Detect which cell encompasses the target text, then output its (x, y) center coordinate. 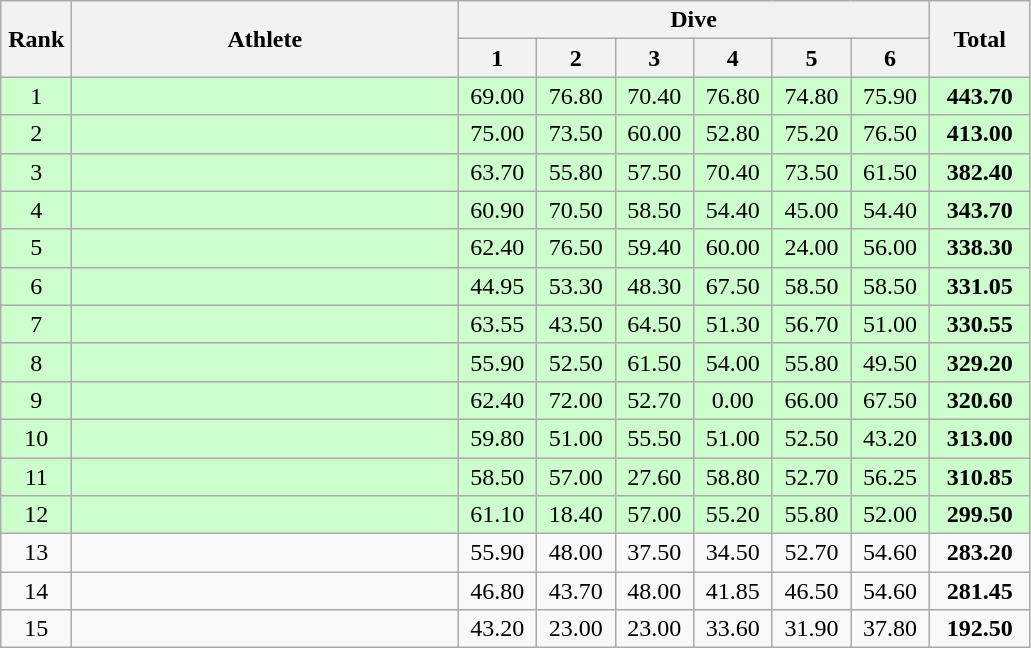
299.50 (980, 515)
75.20 (812, 134)
18.40 (576, 515)
34.50 (734, 553)
37.80 (890, 629)
0.00 (734, 400)
52.80 (734, 134)
54.00 (734, 362)
343.70 (980, 210)
75.90 (890, 96)
331.05 (980, 286)
63.55 (498, 324)
338.30 (980, 248)
24.00 (812, 248)
43.50 (576, 324)
64.50 (654, 324)
382.40 (980, 172)
48.30 (654, 286)
9 (36, 400)
281.45 (980, 591)
74.80 (812, 96)
60.90 (498, 210)
13 (36, 553)
329.20 (980, 362)
15 (36, 629)
33.60 (734, 629)
14 (36, 591)
192.50 (980, 629)
10 (36, 438)
46.50 (812, 591)
Total (980, 39)
313.00 (980, 438)
443.70 (980, 96)
Rank (36, 39)
51.30 (734, 324)
63.70 (498, 172)
44.95 (498, 286)
31.90 (812, 629)
72.00 (576, 400)
58.80 (734, 477)
69.00 (498, 96)
49.50 (890, 362)
11 (36, 477)
320.60 (980, 400)
59.80 (498, 438)
43.70 (576, 591)
Dive (694, 20)
8 (36, 362)
56.00 (890, 248)
53.30 (576, 286)
52.00 (890, 515)
413.00 (980, 134)
46.80 (498, 591)
59.40 (654, 248)
41.85 (734, 591)
27.60 (654, 477)
56.25 (890, 477)
61.10 (498, 515)
37.50 (654, 553)
75.00 (498, 134)
283.20 (980, 553)
330.55 (980, 324)
12 (36, 515)
70.50 (576, 210)
57.50 (654, 172)
310.85 (980, 477)
Athlete (265, 39)
56.70 (812, 324)
7 (36, 324)
55.50 (654, 438)
66.00 (812, 400)
45.00 (812, 210)
55.20 (734, 515)
